Identify which cell holds the provided text, then report its (X, Y) central coordinate. 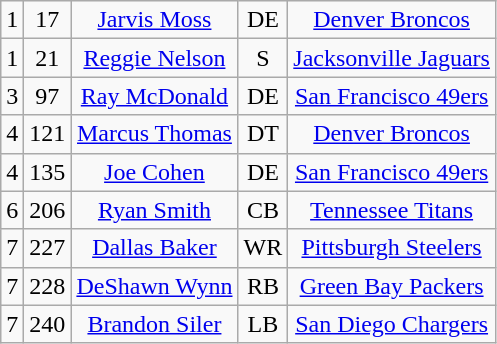
6 (12, 210)
121 (48, 134)
Dallas Baker (154, 248)
Brandon Siler (154, 324)
135 (48, 172)
Green Bay Packers (392, 286)
Jarvis Moss (154, 20)
227 (48, 248)
Tennessee Titans (392, 210)
21 (48, 58)
97 (48, 96)
Pittsburgh Steelers (392, 248)
228 (48, 286)
Joe Cohen (154, 172)
Reggie Nelson (154, 58)
WR (263, 248)
RB (263, 286)
DT (263, 134)
S (263, 58)
206 (48, 210)
17 (48, 20)
CB (263, 210)
Marcus Thomas (154, 134)
Jacksonville Jaguars (392, 58)
240 (48, 324)
LB (263, 324)
DeShawn Wynn (154, 286)
Ryan Smith (154, 210)
San Diego Chargers (392, 324)
3 (12, 96)
Ray McDonald (154, 96)
